Search for the cell housing the specified text and yield its [X, Y] center coordinate. 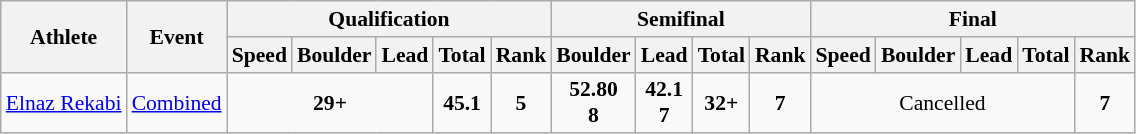
52.808 [593, 102]
Qualification [390, 19]
Event [177, 36]
32+ [722, 102]
Final [972, 19]
Semifinal [680, 19]
Athlete [64, 36]
5 [522, 102]
Elnaz Rekabi [64, 102]
Cancelled [942, 102]
42.17 [664, 102]
Combined [177, 102]
29+ [330, 102]
45.1 [462, 102]
